For the text-containing cell, return its midpoint in [x, y] coordinate format. 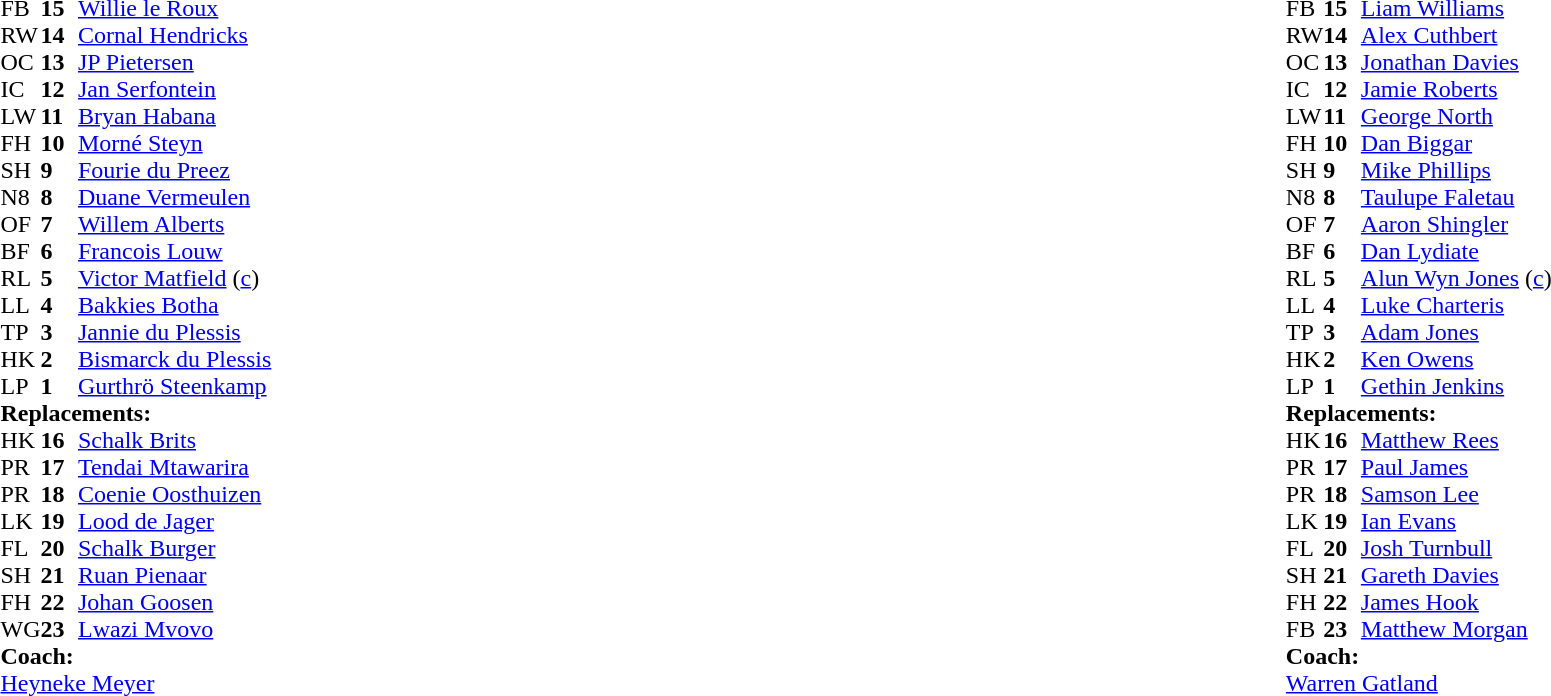
Coenie Oosthuizen [174, 494]
Replacements: [136, 414]
JP Pietersen [174, 62]
Gurthrö Steenkamp [174, 386]
Schalk Burger [174, 548]
Tendai Mtawarira [174, 468]
Coach: [136, 656]
Ruan Pienaar [174, 576]
Jan Serfontein [174, 90]
WG [20, 630]
FB [1305, 630]
Francois Louw [174, 252]
Lwazi Mvovo [174, 630]
Cornal Hendricks [174, 36]
Duane Vermeulen [174, 198]
Bryan Habana [174, 116]
Willem Alberts [174, 224]
Johan Goosen [174, 602]
Lood de Jager [174, 522]
Fourie du Preez [174, 170]
Schalk Brits [174, 440]
Victor Matfield (c) [174, 278]
Jannie du Plessis [174, 332]
Bismarck du Plessis [174, 360]
Morné Steyn [174, 144]
Bakkies Botha [174, 306]
